Return the (x, y) coordinate for the center point of the cell that contains the specified text.  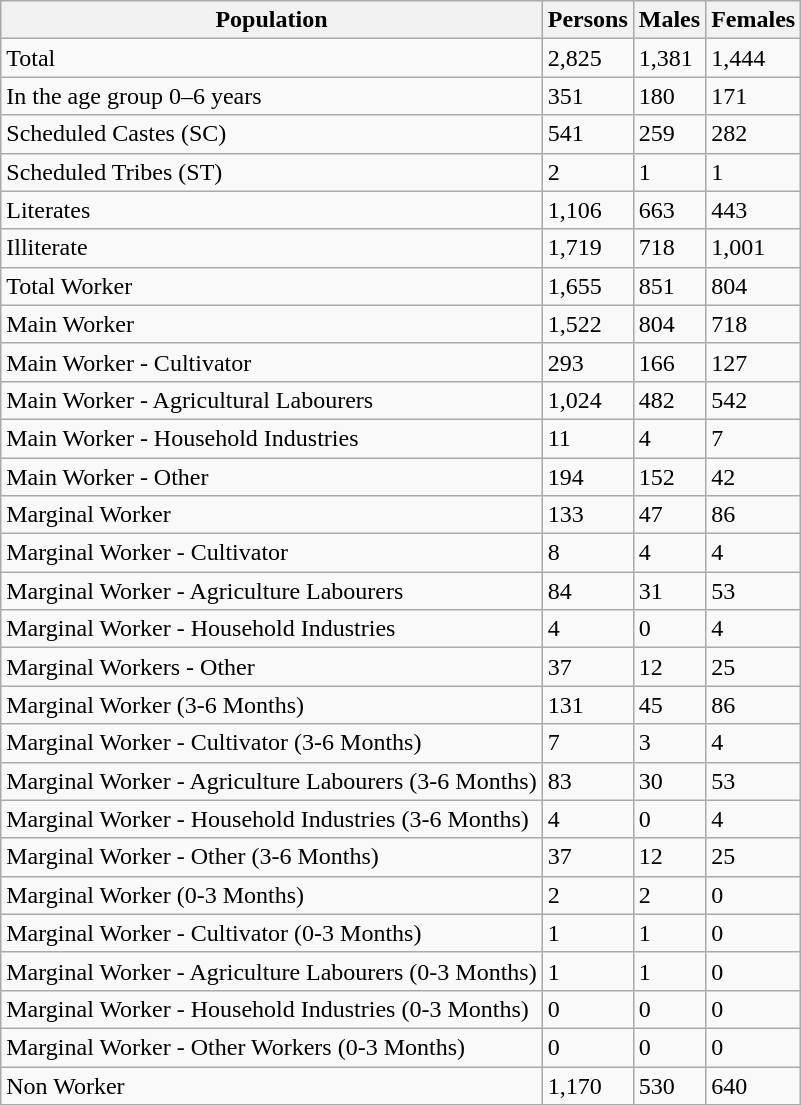
Total Worker (272, 286)
Marginal Worker - Household Industries (0-3 Months) (272, 1009)
851 (669, 286)
1,522 (588, 324)
Main Worker (272, 324)
1,655 (588, 286)
640 (754, 1085)
1,106 (588, 210)
542 (754, 400)
171 (754, 96)
293 (588, 362)
1,170 (588, 1085)
45 (669, 705)
180 (669, 96)
351 (588, 96)
1,719 (588, 248)
Marginal Worker - Agriculture Labourers (272, 591)
11 (588, 438)
541 (588, 134)
152 (669, 477)
Marginal Worker (272, 515)
Scheduled Castes (SC) (272, 134)
Total (272, 58)
Marginal Worker - Agriculture Labourers (0-3 Months) (272, 971)
Non Worker (272, 1085)
Marginal Worker - Household Industries (3-6 Months) (272, 819)
131 (588, 705)
663 (669, 210)
Persons (588, 20)
1,024 (588, 400)
Marginal Worker - Other Workers (0-3 Months) (272, 1047)
Marginal Worker - Cultivator (3-6 Months) (272, 743)
Main Worker - Cultivator (272, 362)
31 (669, 591)
443 (754, 210)
Marginal Worker - Cultivator (0-3 Months) (272, 933)
30 (669, 781)
47 (669, 515)
Main Worker - Other (272, 477)
42 (754, 477)
84 (588, 591)
Marginal Worker - Agriculture Labourers (3-6 Months) (272, 781)
194 (588, 477)
530 (669, 1085)
1,381 (669, 58)
Scheduled Tribes (ST) (272, 172)
Illiterate (272, 248)
Marginal Worker (0-3 Months) (272, 895)
Females (754, 20)
Literates (272, 210)
282 (754, 134)
1,444 (754, 58)
Marginal Worker (3-6 Months) (272, 705)
482 (669, 400)
1,001 (754, 248)
In the age group 0–6 years (272, 96)
Marginal Worker - Household Industries (272, 629)
8 (588, 553)
Males (669, 20)
Main Worker - Household Industries (272, 438)
Marginal Workers - Other (272, 667)
Marginal Worker - Cultivator (272, 553)
133 (588, 515)
259 (669, 134)
3 (669, 743)
166 (669, 362)
83 (588, 781)
Population (272, 20)
127 (754, 362)
Main Worker - Agricultural Labourers (272, 400)
Marginal Worker - Other (3-6 Months) (272, 857)
2,825 (588, 58)
